Capture the cell that displays the provided text and extract its [x, y] central coordinate. 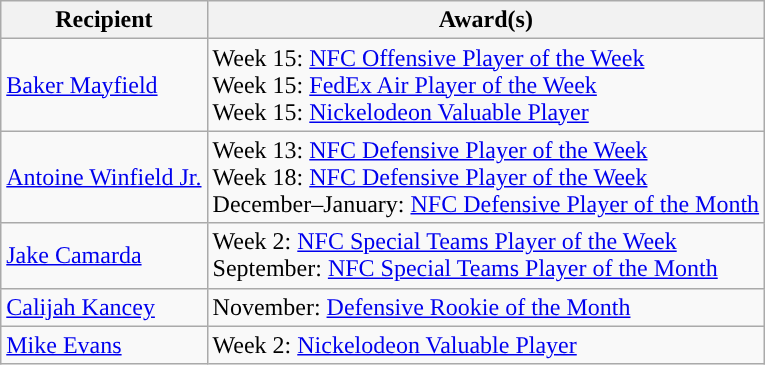
Award(s) [486, 20]
Antoine Winfield Jr. [104, 177]
Calijah Kancey [104, 307]
Mike Evans [104, 345]
Week 13: NFC Defensive Player of the WeekWeek 18: NFC Defensive Player of the WeekDecember–January: NFC Defensive Player of the Month [486, 177]
November: Defensive Rookie of the Month [486, 307]
Week 2: Nickelodeon Valuable Player [486, 345]
Baker Mayfield [104, 85]
Week 2: NFC Special Teams Player of the WeekSeptember: NFC Special Teams Player of the Month [486, 256]
Jake Camarda [104, 256]
Week 15: NFC Offensive Player of the WeekWeek 15: FedEx Air Player of the WeekWeek 15: Nickelodeon Valuable Player [486, 85]
Recipient [104, 20]
